Capture the cell that displays the provided text and extract its [X, Y] central coordinate. 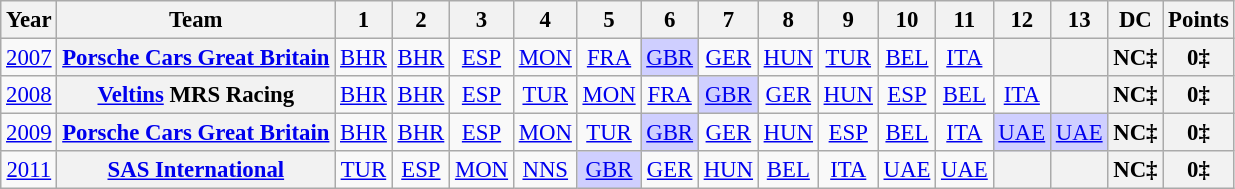
Team [196, 20]
SAS International [196, 170]
8 [788, 20]
4 [545, 20]
11 [964, 20]
2011 [29, 170]
Year [29, 20]
12 [1022, 20]
6 [670, 20]
2008 [29, 95]
Points [1198, 20]
5 [609, 20]
DC [1136, 20]
2 [420, 20]
9 [848, 20]
3 [482, 20]
10 [906, 20]
1 [364, 20]
13 [1078, 20]
Veltins MRS Racing [196, 95]
7 [728, 20]
2009 [29, 133]
NNS [545, 170]
2007 [29, 58]
